Return (x, y) of the center of cell containing provided text 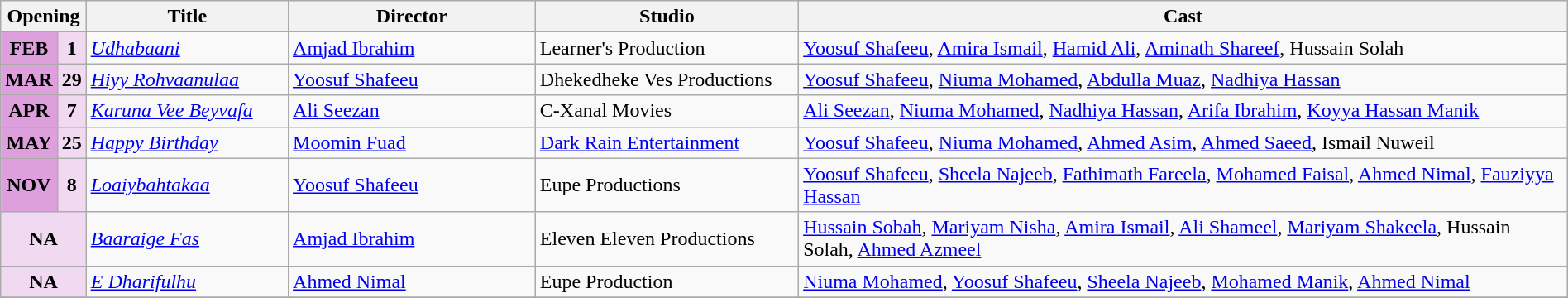
29 (71, 79)
1 (71, 48)
Learner's Production (667, 48)
7 (71, 111)
Studio (667, 17)
Ahmed Nimal (412, 281)
Director (412, 17)
APR (29, 111)
FEB (29, 48)
Dhekedheke Ves Productions (667, 79)
Cast (1183, 17)
Yoosuf Shafeeu, Niuma Mohamed, Ahmed Asim, Ahmed Saeed, Ismail Nuweil (1183, 142)
Baaraige Fas (187, 238)
Eleven Eleven Productions (667, 238)
Yoosuf Shafeeu, Sheela Najeeb, Fathimath Fareela, Mohamed Faisal, Ahmed Nimal, Fauziyya Hassan (1183, 185)
Niuma Mohamed, Yoosuf Shafeeu, Sheela Najeeb, Mohamed Manik, Ahmed Nimal (1183, 281)
Ali Seezan (412, 111)
Loaiybahtakaa (187, 185)
MAY (29, 142)
Ali Seezan, Niuma Mohamed, Nadhiya Hassan, Arifa Ibrahim, Koyya Hassan Manik (1183, 111)
Karuna Vee Beyvafa (187, 111)
Dark Rain Entertainment (667, 142)
MAR (29, 79)
E Dharifulhu (187, 281)
25 (71, 142)
Moomin Fuad (412, 142)
NOV (29, 185)
8 (71, 185)
Yoosuf Shafeeu, Niuma Mohamed, Abdulla Muaz, Nadhiya Hassan (1183, 79)
Eupe Production (667, 281)
Title (187, 17)
Happy Birthday (187, 142)
Hiyy Rohvaanulaa (187, 79)
Hussain Sobah, Mariyam Nisha, Amira Ismail, Ali Shameel, Mariyam Shakeela, Hussain Solah, Ahmed Azmeel (1183, 238)
Opening (43, 17)
C-Xanal Movies (667, 111)
Eupe Productions (667, 185)
Yoosuf Shafeeu, Amira Ismail, Hamid Ali, Aminath Shareef, Hussain Solah (1183, 48)
Udhabaani (187, 48)
